Output the [X, Y] coordinate of the center of the cell containing the given text.  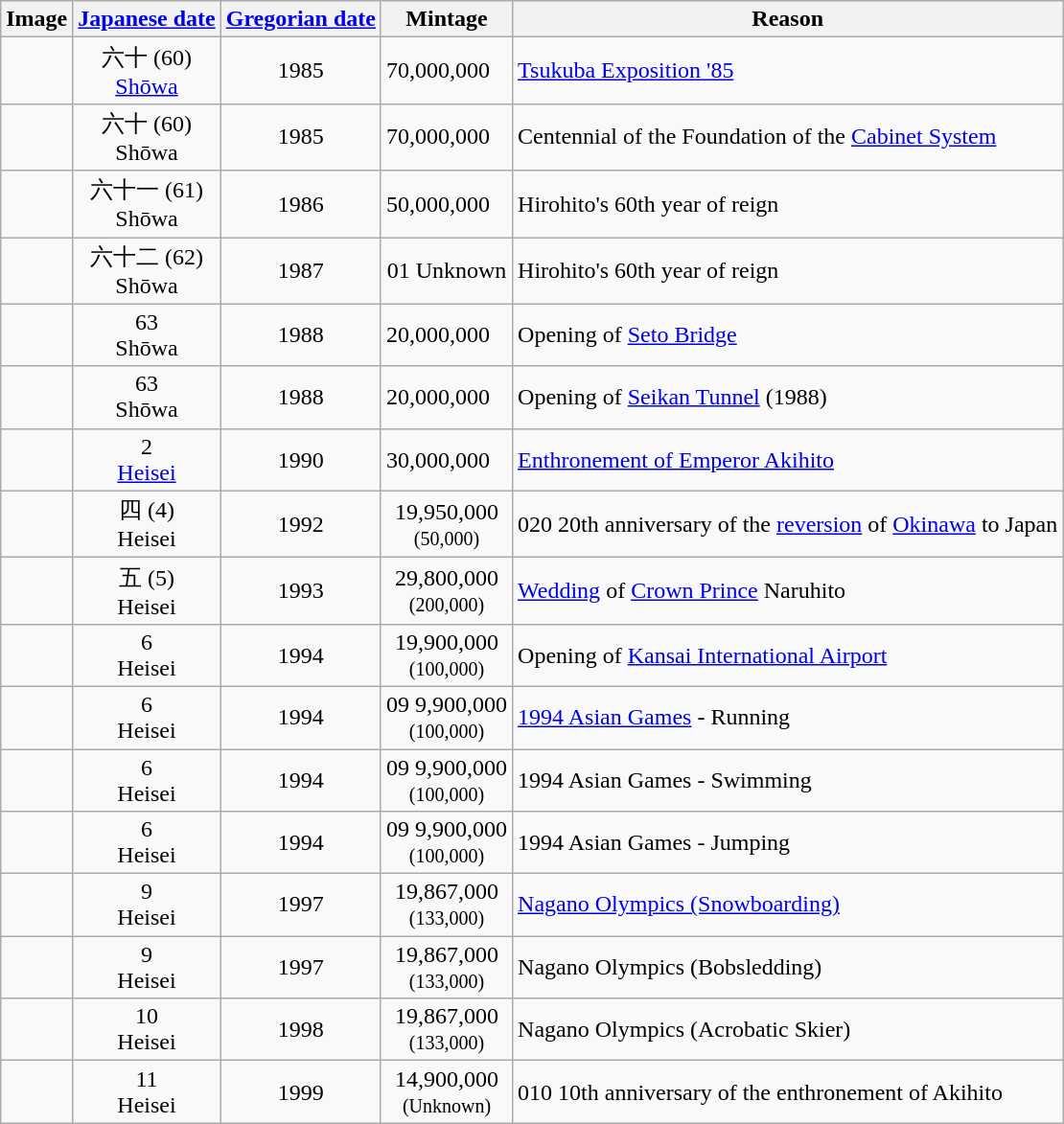
Wedding of Crown Prince Naruhito [788, 591]
1990 [301, 460]
1994 Asian Games - Running [788, 717]
六十一 (61)Shōwa [147, 204]
010 10th anniversary of the enthronement of Akihito [788, 1092]
Japanese date [147, 19]
Enthronement of Emperor Akihito [788, 460]
50,000,000 [447, 204]
四 (4)Heisei [147, 524]
30,000,000 [447, 460]
1994 Asian Games - Jumping [788, 843]
19,950,000(50,000) [447, 524]
Nagano Olympics (Acrobatic Skier) [788, 1029]
Opening of Seikan Tunnel (1988) [788, 397]
Centennial of the Foundation of the Cabinet System [788, 137]
Opening of Seto Bridge [788, 335]
1998 [301, 1029]
Mintage [447, 19]
29,800,000(200,000) [447, 591]
1993 [301, 591]
1999 [301, 1092]
Nagano Olympics (Snowboarding) [788, 905]
1987 [301, 271]
六十二 (62)Shōwa [147, 271]
14,900,000(Unknown) [447, 1092]
2Heisei [147, 460]
Opening of Kansai International Airport [788, 655]
五 (5)Heisei [147, 591]
Image [36, 19]
1994 Asian Games - Swimming [788, 780]
020 20th anniversary of the reversion of Okinawa to Japan [788, 524]
Nagano Olympics (Bobsledding) [788, 968]
10Heisei [147, 1029]
1986 [301, 204]
11Heisei [147, 1092]
1992 [301, 524]
Reason [788, 19]
01 Unknown [447, 271]
19,900,000(100,000) [447, 655]
Gregorian date [301, 19]
Tsukuba Exposition '85 [788, 71]
